Detect which cell encompasses the target text, then output its [X, Y] center coordinate. 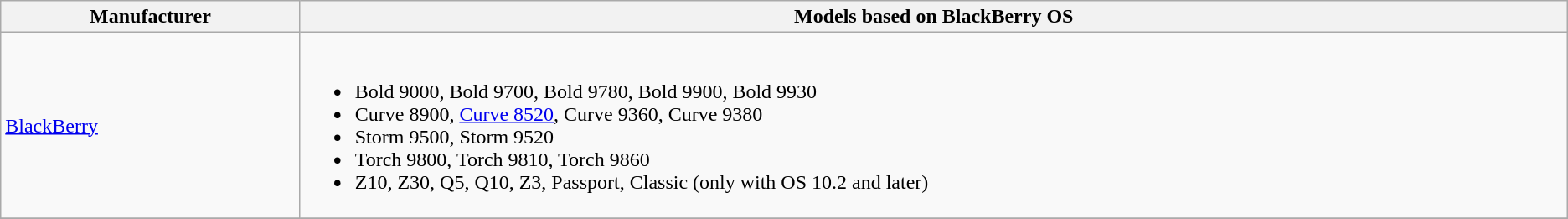
Manufacturer [151, 17]
BlackBerry [151, 126]
Models based on BlackBerry OS [933, 17]
